Detect which cell encompasses the target text, then output its (x, y) center coordinate. 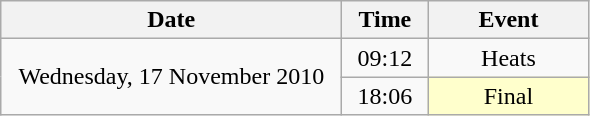
Heats (508, 58)
Time (385, 20)
Date (172, 20)
18:06 (385, 96)
Event (508, 20)
09:12 (385, 58)
Final (508, 96)
Wednesday, 17 November 2010 (172, 77)
